Detect which cell encompasses the target text, then output its (x, y) center coordinate. 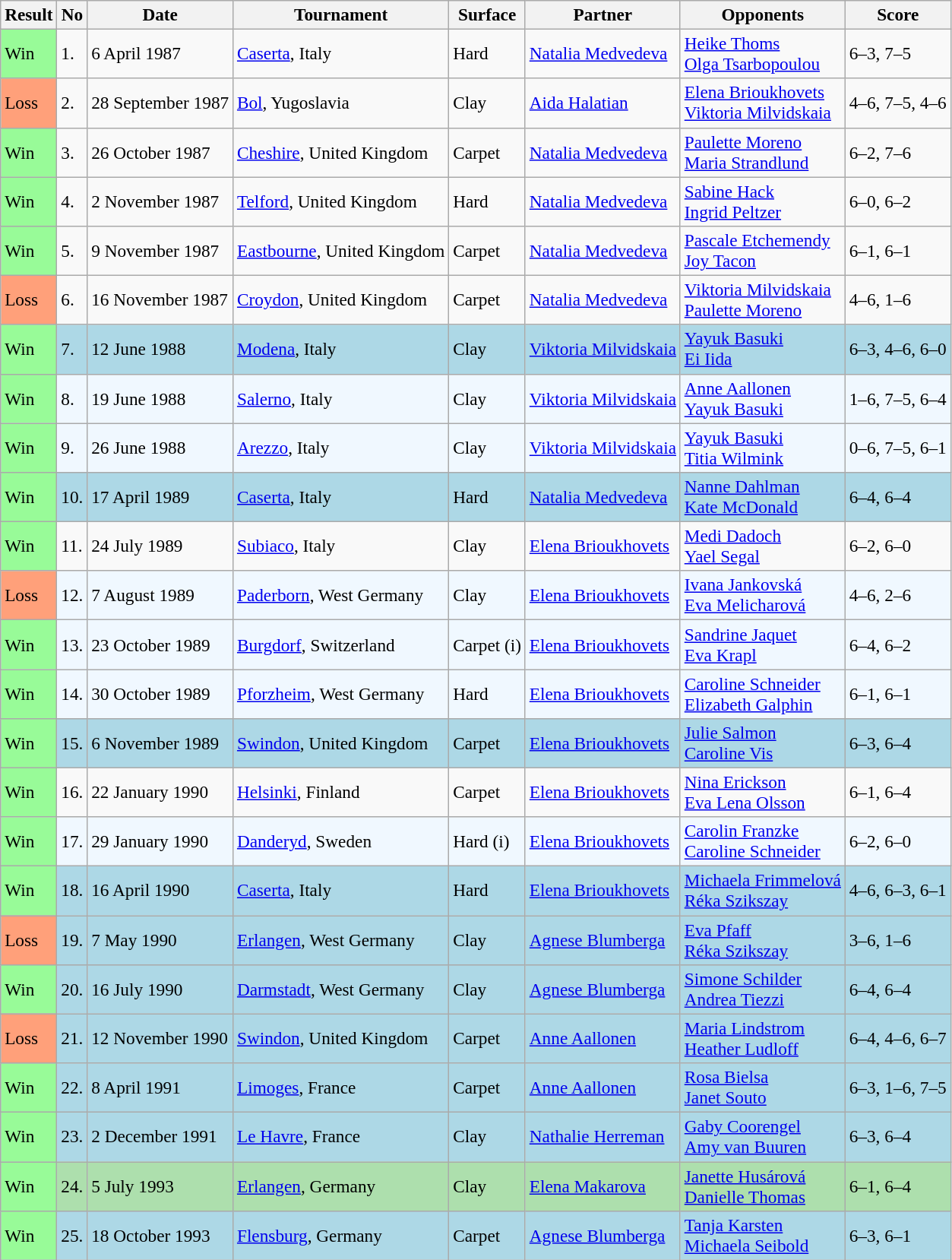
29 January 1990 (160, 842)
6–0, 6–2 (898, 201)
1. (72, 53)
Score (898, 14)
7 May 1990 (160, 939)
Telford, United Kingdom (341, 201)
Hard (i) (488, 842)
Tanja Karsten Michaela Seibold (763, 1236)
Danderyd, Sweden (341, 842)
12. (72, 596)
6 November 1989 (160, 743)
1–6, 7–5, 6–4 (898, 398)
Flensburg, Germany (341, 1236)
Erlangen, Germany (341, 1186)
Yayuk Basuki Titia Wilmink (763, 447)
Carpet (i) (488, 644)
6–3, 6–1 (898, 1236)
7 August 1989 (160, 596)
11. (72, 546)
Yayuk Basuki Ei Iida (763, 350)
Simone Schilder Andrea Tiezzi (763, 989)
19 June 1988 (160, 398)
Date (160, 14)
14. (72, 693)
4–6, 6–3, 6–1 (898, 891)
7. (72, 350)
Maria Lindstrom Heather Ludloff (763, 1038)
6–3, 1–6, 7–5 (898, 1087)
5. (72, 251)
Pforzheim, West Germany (341, 693)
17. (72, 842)
Rosa Bielsa Janet Souto (763, 1087)
9 November 1987 (160, 251)
16 July 1990 (160, 989)
4. (72, 201)
Pascale Etchemendy Joy Tacon (763, 251)
16. (72, 792)
Sandrine Jaquet Eva Krapl (763, 644)
Subiaco, Italy (341, 546)
Partner (603, 14)
5 July 1993 (160, 1186)
Julie Salmon Caroline Vis (763, 743)
26 June 1988 (160, 447)
Michaela Frimmelová Réka Szikszay (763, 891)
6–4, 4–6, 6–7 (898, 1038)
13. (72, 644)
Paulette Moreno Maria Strandlund (763, 152)
Nina Erickson Eva Lena Olsson (763, 792)
12 June 1988 (160, 350)
6–2, 7–6 (898, 152)
Nathalie Herreman (603, 1137)
Cheshire, United Kingdom (341, 152)
Janette Husárová Danielle Thomas (763, 1186)
21. (72, 1038)
0–6, 7–5, 6–1 (898, 447)
Eastbourne, United Kingdom (341, 251)
Ivana Jankovská Eva Melicharová (763, 596)
22 January 1990 (160, 792)
Gaby Coorengel Amy van Buuren (763, 1137)
Caroline Schneider Elizabeth Galphin (763, 693)
12 November 1990 (160, 1038)
4–6, 1–6 (898, 299)
6. (72, 299)
20. (72, 989)
2. (72, 103)
Medi Dadoch Yael Segal (763, 546)
26 October 1987 (160, 152)
4–6, 7–5, 4–6 (898, 103)
Result (29, 14)
Heike Thoms Olga Tsarbopoulou (763, 53)
Sabine Hack Ingrid Peltzer (763, 201)
23. (72, 1137)
Limoges, France (341, 1087)
Salerno, Italy (341, 398)
28 September 1987 (160, 103)
Aida Halatian (603, 103)
Croydon, United Kingdom (341, 299)
8 April 1991 (160, 1087)
16 November 1987 (160, 299)
Helsinki, Finland (341, 792)
2 November 1987 (160, 201)
Anne Aallonen Yayuk Basuki (763, 398)
Elena Makarova (603, 1186)
9. (72, 447)
Surface (488, 14)
4–6, 2–6 (898, 596)
24 July 1989 (160, 546)
18 October 1993 (160, 1236)
6–3, 4–6, 6–0 (898, 350)
17 April 1989 (160, 497)
8. (72, 398)
Eva Pfaff Réka Szikszay (763, 939)
No (72, 14)
30 October 1989 (160, 693)
Darmstadt, West Germany (341, 989)
19. (72, 939)
Nanne Dahlman Kate McDonald (763, 497)
Viktoria Milvidskaia Paulette Moreno (763, 299)
Opponents (763, 14)
22. (72, 1087)
23 October 1989 (160, 644)
18. (72, 891)
3. (72, 152)
6–3, 7–5 (898, 53)
Bol, Yugoslavia (341, 103)
15. (72, 743)
24. (72, 1186)
Le Havre, France (341, 1137)
Arezzo, Italy (341, 447)
16 April 1990 (160, 891)
6–4, 6–2 (898, 644)
Paderborn, West Germany (341, 596)
Carolin Franzke Caroline Schneider (763, 842)
Tournament (341, 14)
Burgdorf, Switzerland (341, 644)
10. (72, 497)
Modena, Italy (341, 350)
3–6, 1–6 (898, 939)
2 December 1991 (160, 1137)
Erlangen, West Germany (341, 939)
6 April 1987 (160, 53)
Elena Brioukhovets Viktoria Milvidskaia (763, 103)
25. (72, 1236)
